Pinpoint the cell where the given text exists, returning its [X, Y] midpoint coordinate. 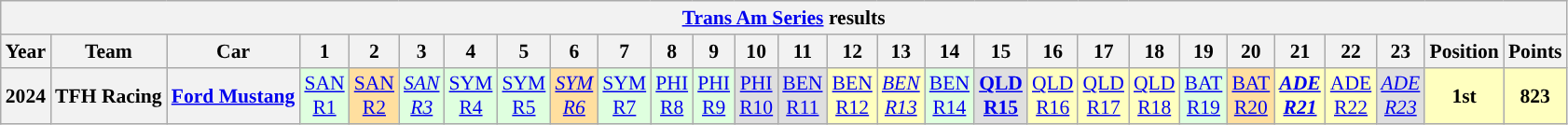
16 [1052, 51]
SYMR4 [472, 95]
5 [524, 51]
QLDR16 [1052, 95]
Points [1535, 51]
2024 [26, 95]
SYMR7 [625, 95]
22 [1351, 51]
12 [852, 51]
2 [375, 51]
BATR20 [1251, 95]
BENR11 [802, 95]
20 [1251, 51]
18 [1154, 51]
1st [1464, 95]
13 [901, 51]
21 [1300, 51]
14 [949, 51]
15 [1001, 51]
Position [1464, 51]
23 [1400, 51]
QLDR17 [1103, 95]
3 [421, 51]
Team [108, 51]
9 [714, 51]
19 [1203, 51]
PHIR8 [671, 95]
Ford Mustang [233, 95]
Car [233, 51]
ADER22 [1351, 95]
BATR19 [1203, 95]
SANR3 [421, 95]
ADER23 [1400, 95]
11 [802, 51]
SYMR6 [574, 95]
SANR2 [375, 95]
PHIR10 [756, 95]
4 [472, 51]
Year [26, 51]
QLDR15 [1001, 95]
10 [756, 51]
PHIR9 [714, 95]
823 [1535, 95]
Trans Am Series results [784, 18]
BENR13 [901, 95]
1 [324, 51]
BENR14 [949, 95]
7 [625, 51]
8 [671, 51]
17 [1103, 51]
SYMR5 [524, 95]
BENR12 [852, 95]
6 [574, 51]
ADER21 [1300, 95]
SANR1 [324, 95]
TFH Racing [108, 95]
QLDR18 [1154, 95]
